Extract the (x, y) coordinate from the center of the cell holding the provided text.  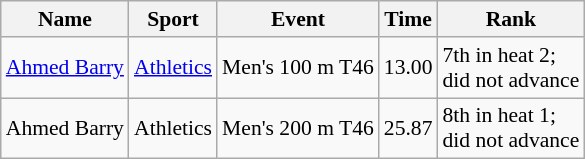
8th in heat 1; did not advance (512, 128)
Men's 100 m T46 (298, 68)
Men's 200 m T46 (298, 128)
Event (298, 19)
25.87 (408, 128)
7th in heat 2; did not advance (512, 68)
Name (65, 19)
Sport (173, 19)
13.00 (408, 68)
Time (408, 19)
Rank (512, 19)
